Pinpoint the cell where the given text exists, returning its (x, y) midpoint coordinate. 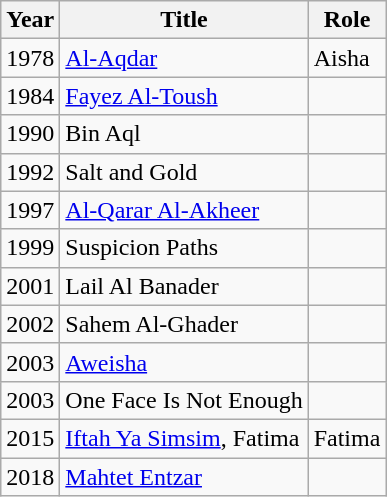
2015 (30, 438)
Suspicion Paths (184, 248)
Mahtet Entzar (184, 477)
Al-Aqdar (184, 58)
1990 (30, 134)
1978 (30, 58)
One Face Is Not Enough (184, 400)
2002 (30, 324)
Role (347, 20)
1984 (30, 96)
2018 (30, 477)
Bin Aql (184, 134)
2001 (30, 286)
Lail Al Banader (184, 286)
Fatima (347, 438)
Salt and Gold (184, 172)
1999 (30, 248)
Aweisha (184, 362)
Title (184, 20)
Al-Qarar Al-Akheer (184, 210)
Iftah Ya Simsim, Fatima (184, 438)
Sahem Al-Ghader (184, 324)
Year (30, 20)
Fayez Al-Toush (184, 96)
1992 (30, 172)
Aisha (347, 58)
1997 (30, 210)
